Locate the cell with the specified text and output its [X, Y] center coordinate. 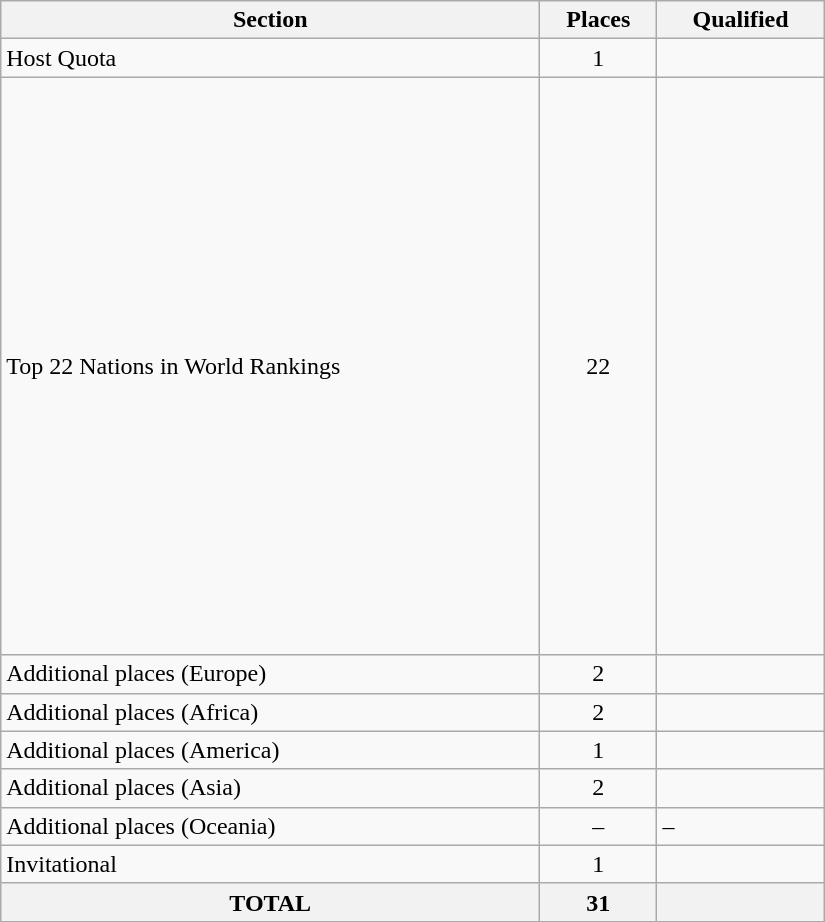
22 [598, 366]
Additional places (America) [270, 750]
Invitational [270, 864]
Additional places (Oceania) [270, 826]
Host Quota [270, 58]
Section [270, 20]
Places [598, 20]
Additional places (Europe) [270, 674]
Additional places (Africa) [270, 712]
Qualified [740, 20]
Additional places (Asia) [270, 788]
Top 22 Nations in World Rankings [270, 366]
TOTAL [270, 902]
31 [598, 902]
